Capture the cell that displays the provided text and extract its (x, y) central coordinate. 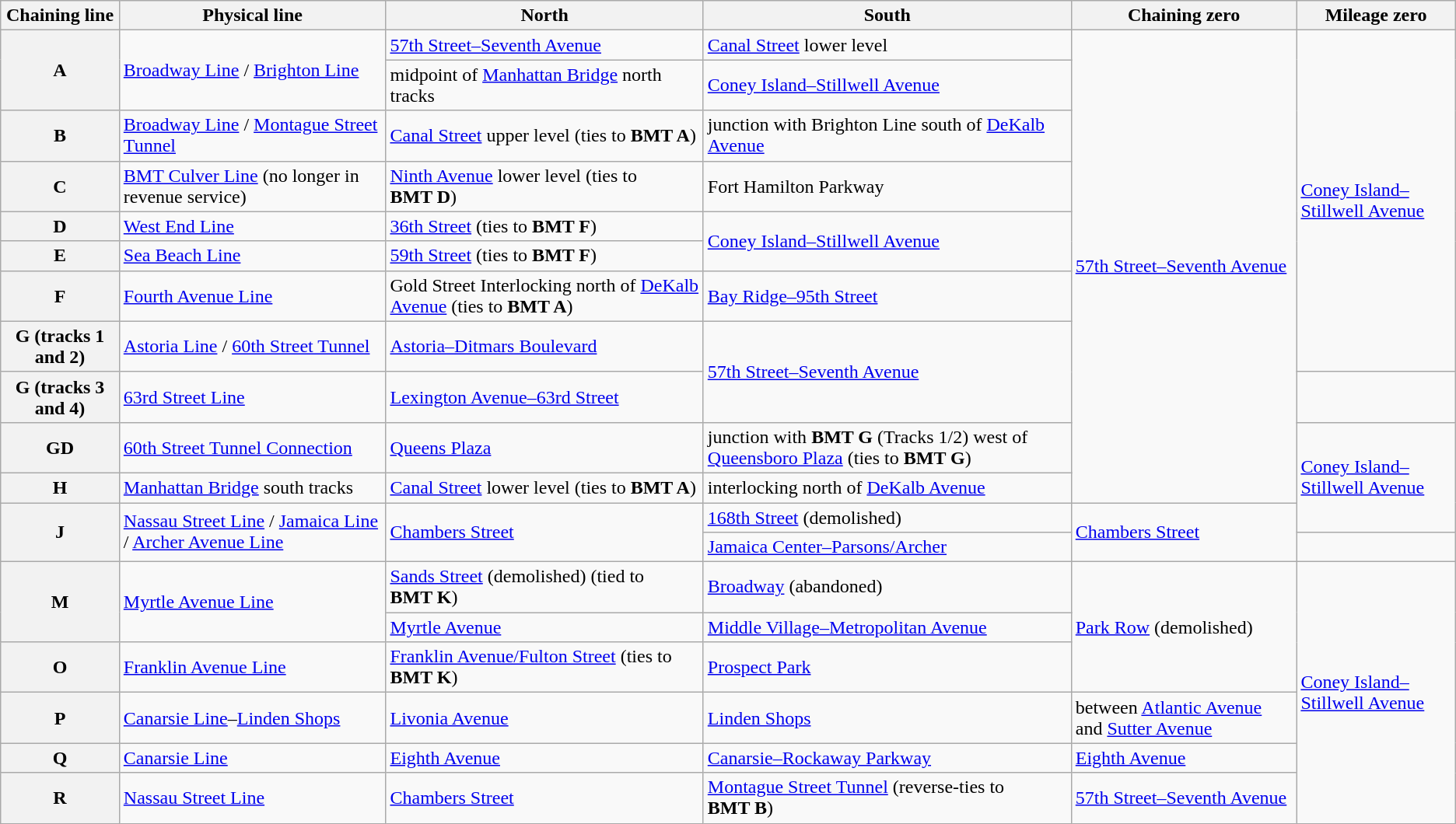
Lexington Avenue–63rd Street (544, 396)
midpoint of Manhattan Bridge north tracks (544, 86)
Myrtle Avenue Line (252, 602)
63rd Street Line (252, 396)
D (61, 226)
Chaining zero (1184, 16)
E (61, 256)
J (61, 532)
Ninth Avenue lower level (ties to BMT D) (544, 187)
Astoria–Ditmars Boulevard (544, 347)
Gold Street Interlocking north of DeKalb Avenue (ties to BMT A) (544, 295)
North (544, 16)
Jamaica Center–Parsons/Archer (887, 547)
South (887, 16)
Canarsie Line–Linden Shops (252, 718)
Queens Plaza (544, 448)
Canal Street lower level (887, 45)
Chaining line (61, 16)
Nassau Street Line / Jamaica Line / Archer Avenue Line (252, 532)
36th Street (ties to BMT F) (544, 226)
GD (61, 448)
59th Street (ties to BMT F) (544, 256)
R (61, 798)
junction with Brighton Line south of DeKalb Avenue (887, 135)
Nassau Street Line (252, 798)
G (tracks 3 and 4) (61, 396)
between Atlantic Avenue and Sutter Avenue (1184, 718)
Canal Street upper level (ties to BMT A) (544, 135)
M (61, 602)
Fourth Avenue Line (252, 295)
H (61, 487)
Fort Hamilton Parkway (887, 187)
Montague Street Tunnel (reverse-ties to BMT B) (887, 798)
Manhattan Bridge south tracks (252, 487)
60th Street Tunnel Connection (252, 448)
Franklin Avenue Line (252, 667)
Sea Beach Line (252, 256)
Broadway (abandoned) (887, 588)
Franklin Avenue/Fulton Street (ties to BMT K) (544, 667)
Canarsie Line (252, 758)
Linden Shops (887, 718)
O (61, 667)
junction with BMT G (Tracks 1/2) west of Queensboro Plaza (ties to BMT G) (887, 448)
Bay Ridge–95th Street (887, 295)
Prospect Park (887, 667)
C (61, 187)
BMT Culver Line (no longer in revenue service) (252, 187)
Astoria Line / 60th Street Tunnel (252, 347)
Q (61, 758)
A (61, 70)
Broadway Line / Montague Street Tunnel (252, 135)
Middle Village–Metropolitan Avenue (887, 627)
Myrtle Avenue (544, 627)
Park Row (demolished) (1184, 627)
B (61, 135)
Canarsie–Rockaway Parkway (887, 758)
West End Line (252, 226)
Physical line (252, 16)
Broadway Line / Brighton Line (252, 70)
Livonia Avenue (544, 718)
G (tracks 1 and 2) (61, 347)
Canal Street lower level (ties to BMT A) (544, 487)
Mileage zero (1376, 16)
interlocking north of DeKalb Avenue (887, 487)
Sands Street (demolished) (tied to BMT K) (544, 588)
F (61, 295)
P (61, 718)
168th Street (demolished) (887, 517)
